Output the (X, Y) coordinate of the center of the cell containing the given text.  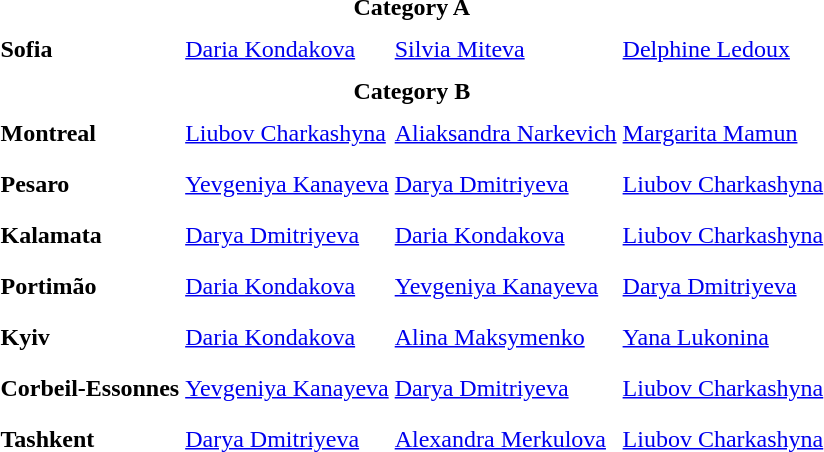
Silvia Miteva (506, 49)
Liubov Charkashyna (288, 133)
Aliaksandra Narkevich (506, 133)
Alina Maksymenko (506, 337)
